Pinpoint the cell where the given text exists, returning its [X, Y] midpoint coordinate. 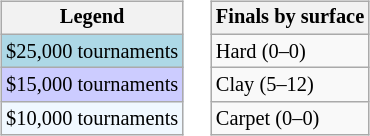
$15,000 tournaments [92, 85]
$10,000 tournaments [92, 119]
Clay (5–12) [290, 85]
Hard (0–0) [290, 51]
$25,000 tournaments [92, 51]
Legend [92, 18]
Carpet (0–0) [290, 119]
Finals by surface [290, 18]
